Search for the cell housing the specified text and yield its (x, y) center coordinate. 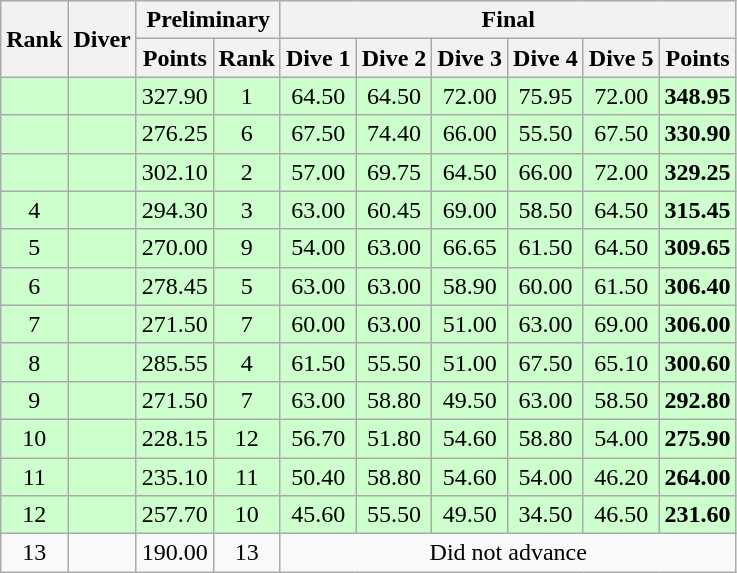
306.40 (698, 286)
8 (34, 362)
264.00 (698, 477)
46.20 (621, 477)
329.25 (698, 172)
231.60 (698, 515)
34.50 (546, 515)
348.95 (698, 96)
Diver (102, 39)
51.80 (394, 438)
300.60 (698, 362)
65.10 (621, 362)
257.70 (174, 515)
235.10 (174, 477)
1 (246, 96)
46.50 (621, 515)
275.90 (698, 438)
327.90 (174, 96)
190.00 (174, 553)
Dive 3 (470, 58)
Preliminary (208, 20)
Dive 2 (394, 58)
60.45 (394, 210)
302.10 (174, 172)
270.00 (174, 248)
56.70 (318, 438)
50.40 (318, 477)
228.15 (174, 438)
330.90 (698, 134)
306.00 (698, 324)
45.60 (318, 515)
Dive 5 (621, 58)
278.45 (174, 286)
2 (246, 172)
69.75 (394, 172)
276.25 (174, 134)
75.95 (546, 96)
58.90 (470, 286)
66.65 (470, 248)
74.40 (394, 134)
292.80 (698, 400)
Dive 1 (318, 58)
Dive 4 (546, 58)
309.65 (698, 248)
57.00 (318, 172)
3 (246, 210)
285.55 (174, 362)
315.45 (698, 210)
294.30 (174, 210)
Did not advance (508, 553)
Final (508, 20)
